From the cell containing the given text, extract its center point as (X, Y) coordinate. 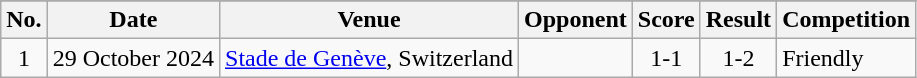
Score (666, 20)
Result (738, 20)
Venue (370, 20)
Friendly (846, 58)
Date (133, 20)
Opponent (575, 20)
Competition (846, 20)
1-1 (666, 58)
29 October 2024 (133, 58)
1-2 (738, 58)
1 (24, 58)
Stade de Genève, Switzerland (370, 58)
No. (24, 20)
